Determine the (x, y) coordinate at the center of the cell enclosing the given text.  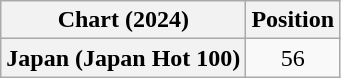
Japan (Japan Hot 100) (124, 58)
Chart (2024) (124, 20)
Position (293, 20)
56 (293, 58)
